Search for the cell housing the specified text and yield its (x, y) center coordinate. 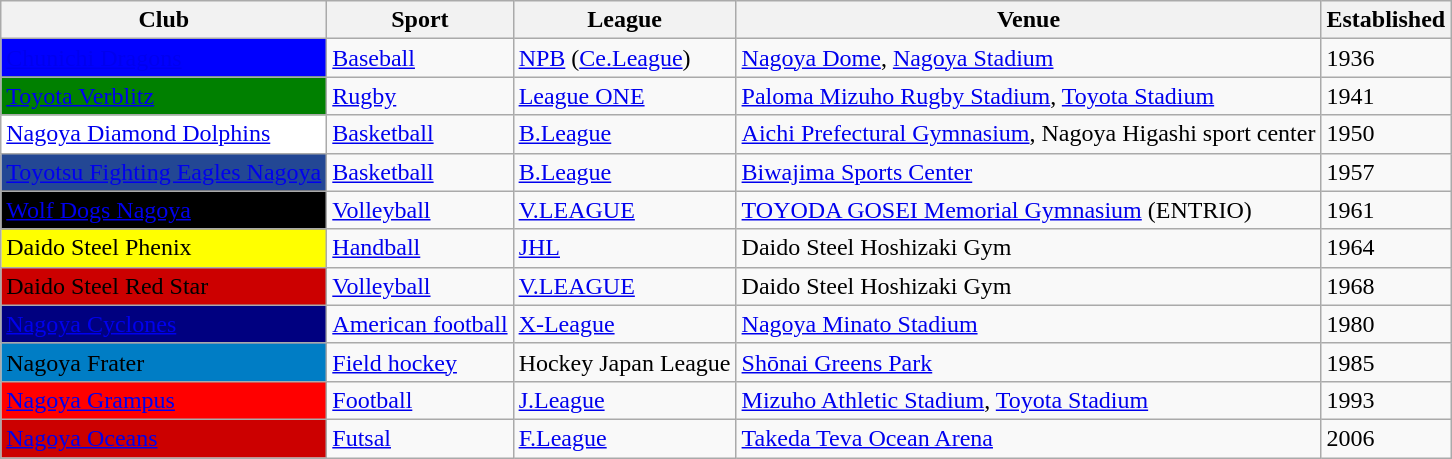
Chunichi Dragons (164, 58)
X-League (624, 324)
Shōnai Greens Park (1028, 362)
NPB (Ce.League) (624, 58)
Sport (420, 20)
Club (164, 20)
Hockey Japan League (624, 362)
1957 (1386, 172)
Mizuho Athletic Stadium, Toyota Stadium (1028, 400)
2006 (1386, 438)
1936 (1386, 58)
1985 (1386, 362)
Daido Steel Phenix (164, 248)
Daido Steel Red Star (164, 286)
1961 (1386, 210)
Paloma Mizuho Rugby Stadium, Toyota Stadium (1028, 96)
F.League (624, 438)
1950 (1386, 134)
Biwajima Sports Center (1028, 172)
Futsal (420, 438)
Handball (420, 248)
Venue (1028, 20)
League ONE (624, 96)
Football (420, 400)
Toyota Verblitz (164, 96)
Wolf Dogs Nagoya (164, 210)
Established (1386, 20)
League (624, 20)
Rugby (420, 96)
1980 (1386, 324)
J.League (624, 400)
1941 (1386, 96)
JHL (624, 248)
Aichi Prefectural Gymnasium, Nagoya Higashi sport center (1028, 134)
1964 (1386, 248)
Baseball (420, 58)
Takeda Teva Ocean Arena (1028, 438)
1993 (1386, 400)
Nagoya Oceans (164, 438)
1968 (1386, 286)
Toyotsu Fighting Eagles Nagoya (164, 172)
American football (420, 324)
Nagoya Diamond Dolphins (164, 134)
TOYODA GOSEI Memorial Gymnasium (ENTRIO) (1028, 210)
Nagoya Frater (164, 362)
Nagoya Minato Stadium (1028, 324)
Nagoya Cyclones (164, 324)
Nagoya Grampus (164, 400)
Field hockey (420, 362)
Nagoya Dome, Nagoya Stadium (1028, 58)
